Pinpoint the cell where the given text exists, returning its (x, y) midpoint coordinate. 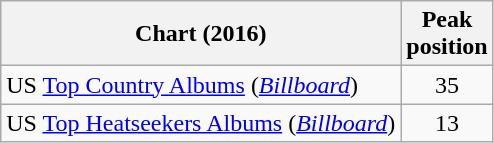
US Top Heatseekers Albums (Billboard) (201, 123)
Chart (2016) (201, 34)
US Top Country Albums (Billboard) (201, 85)
Peakposition (447, 34)
35 (447, 85)
13 (447, 123)
